Return the (x, y) coordinate for the center point of the cell that contains the specified text.  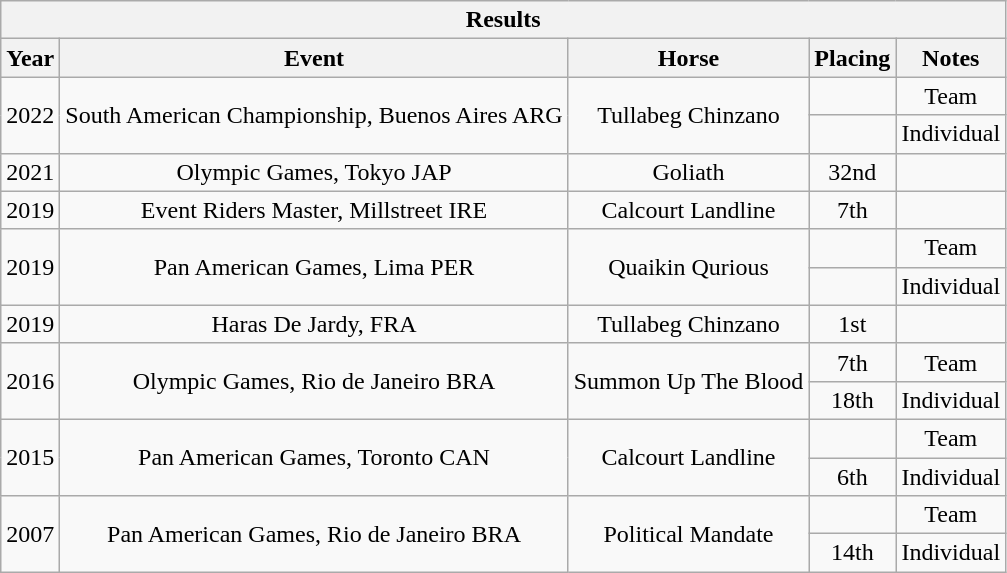
18th (852, 400)
32nd (852, 172)
Quaikin Qurious (688, 267)
Haras De Jardy, FRA (314, 324)
Horse (688, 58)
2022 (30, 115)
2016 (30, 381)
2007 (30, 534)
Olympic Games, Tokyo JAP (314, 172)
Pan American Games, Rio de Janeiro BRA (314, 534)
1st (852, 324)
Goliath (688, 172)
Notes (951, 58)
2021 (30, 172)
South American Championship, Buenos Aires ARG (314, 115)
Event Riders Master, Millstreet IRE (314, 210)
Olympic Games, Rio de Janeiro BRA (314, 381)
6th (852, 477)
Year (30, 58)
2015 (30, 457)
Political Mandate (688, 534)
Placing (852, 58)
Event (314, 58)
Pan American Games, Toronto CAN (314, 457)
14th (852, 553)
Summon Up The Blood (688, 381)
Pan American Games, Lima PER (314, 267)
Results (504, 20)
